Return (X, Y) of the center of cell containing provided text 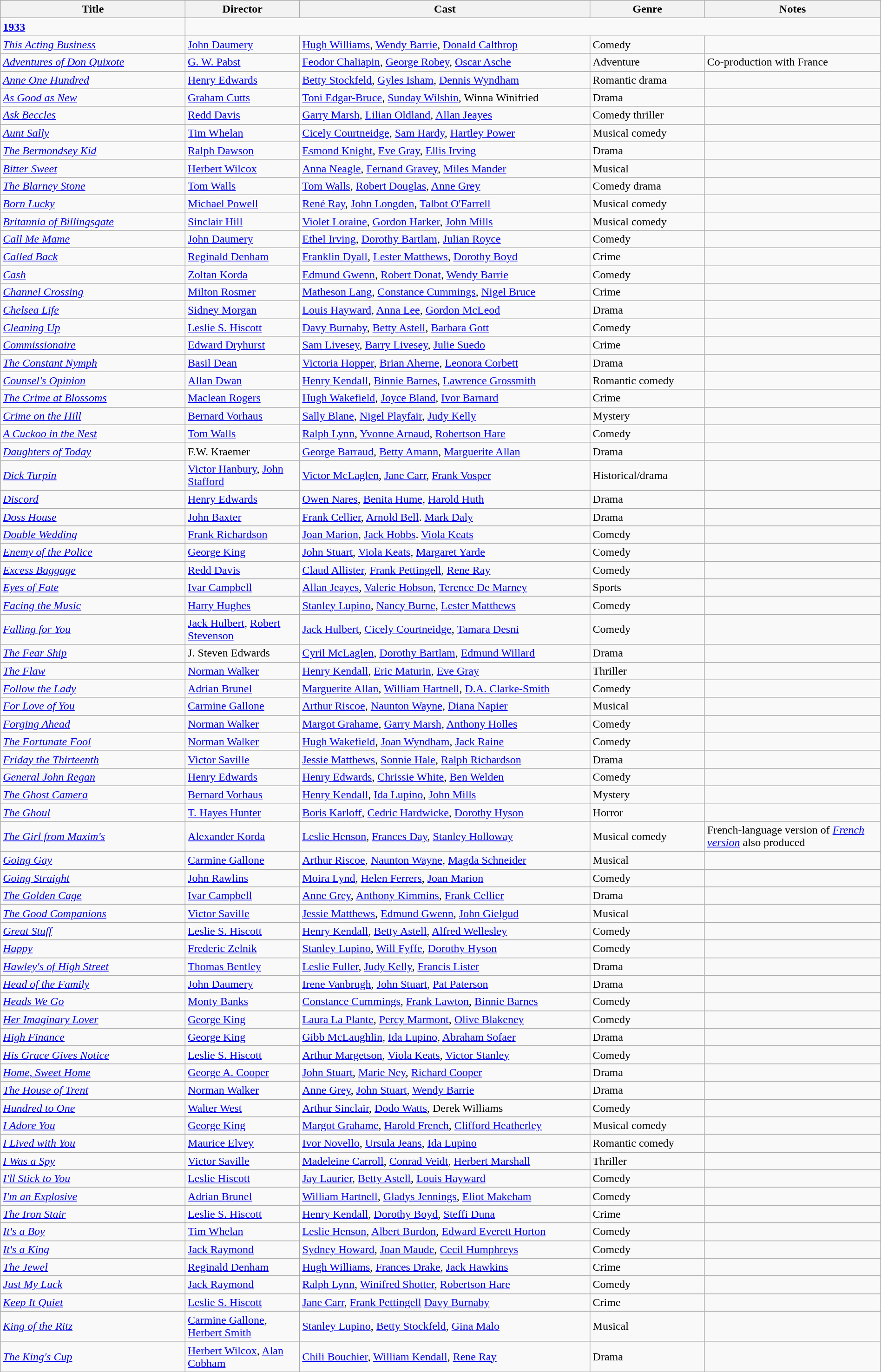
Jay Laurier, Betty Astell, Louis Hayward (445, 1179)
Sally Blane, Nigel Playfair, Judy Kelly (445, 416)
Bitter Sweet (93, 168)
Adventures of Don Quixote (93, 62)
The Crime at Blossoms (93, 398)
I Adore You (93, 1126)
Frederic Zelnik (243, 949)
Henry Edwards, Chrissie White, Ben Welden (445, 777)
Daughters of Today (93, 451)
Comedy drama (647, 186)
Maurice Elvey (243, 1143)
Hugh Wakefield, Joyce Bland, Ivor Barnard (445, 398)
Sydney Howard, Joan Maude, Cecil Humphreys (445, 1249)
Director (243, 9)
John Stuart, Viola Keats, Margaret Yarde (445, 552)
Herbert Wilcox (243, 168)
High Finance (93, 1037)
Esmond Knight, Eve Gray, Ellis Irving (445, 151)
Margot Grahame, Harold French, Clifford Heatherley (445, 1126)
Leslie Fuller, Judy Kelly, Francis Lister (445, 966)
Just My Luck (93, 1285)
Herbert Wilcox, Alan Cobham (243, 1357)
Franklin Dyall, Lester Matthews, Dorothy Boyd (445, 257)
Marguerite Allan, William Hartnell, D.A. Clarke-Smith (445, 689)
Friday the Thirteenth (93, 759)
Ask Beccles (93, 115)
George A. Cooper (243, 1072)
The Ghoul (93, 813)
Victor Hanbury, John Stafford (243, 475)
Doss House (93, 517)
The Ghost Camera (93, 794)
Hundred to One (93, 1108)
Maclean Rogers (243, 398)
It's a Boy (93, 1232)
Cicely Courtneidge, Sam Hardy, Hartley Power (445, 133)
Dick Turpin (93, 475)
Her Imaginary Lover (93, 1019)
Edmund Gwenn, Robert Donat, Wendy Barrie (445, 275)
Jessie Matthews, Sonnie Hale, Ralph Richardson (445, 759)
Comedy thriller (647, 115)
Henry Kendall, Dorothy Boyd, Steffi Duna (445, 1214)
Ralph Lynn, Yvonne Arnaud, Robertson Hare (445, 433)
Going Straight (93, 878)
Leslie Henson, Frances Day, Stanley Holloway (445, 836)
Victoria Hopper, Brian Aherne, Leonora Corbett (445, 363)
Called Back (93, 257)
Jessie Matthews, Edmund Gwenn, John Gielgud (445, 913)
Frank Cellier, Arnold Bell. Mark Daly (445, 517)
Follow the Lady (93, 689)
Gibb McLaughlin, Ida Lupino, Abraham Sofaer (445, 1037)
Henry Kendall, Binnie Barnes, Lawrence Grossmith (445, 381)
Great Stuff (93, 931)
G. W. Pabst (243, 62)
Falling for You (93, 629)
Chelsea Life (93, 310)
Arthur Sinclair, Dodo Watts, Derek Williams (445, 1108)
The Constant Nymph (93, 363)
His Grace Gives Notice (93, 1055)
Sports (647, 588)
Anna Neagle, Fernand Gravey, Miles Mander (445, 168)
Joan Marion, Jack Hobbs. Viola Keats (445, 535)
For Love of You (93, 706)
Anne Grey, John Stuart, Wendy Barrie (445, 1090)
As Good as New (93, 98)
Anne One Hundred (93, 80)
A Cuckoo in the Nest (93, 433)
Anne Grey, Anthony Kimmins, Frank Cellier (445, 896)
Home, Sweet Home (93, 1072)
Michael Powell (243, 204)
Margot Grahame, Garry Marsh, Anthony Holles (445, 724)
Madeleine Carroll, Conrad Veidt, Herbert Marshall (445, 1161)
Leslie Hiscott (243, 1179)
Keep It Quiet (93, 1302)
Facing the Music (93, 605)
Counsel's Opinion (93, 381)
Edward Dryhurst (243, 345)
René Ray, John Longden, Talbot O'Farrell (445, 204)
Going Gay (93, 860)
Cast (445, 9)
Eyes of Fate (93, 588)
Allan Dwan (243, 381)
The Golden Cage (93, 896)
Zoltan Korda (243, 275)
Henry Kendall, Eric Maturin, Eve Gray (445, 671)
Claud Allister, Frank Pettingell, Rene Ray (445, 570)
Toni Edgar-Bruce, Sunday Wilshin, Winna Winifried (445, 98)
Britannia of Billingsgate (93, 222)
John Rawlins (243, 878)
Matheson Lang, Constance Cummings, Nigel Bruce (445, 292)
Excess Baggage (93, 570)
John Baxter (243, 517)
The Girl from Maxim's (93, 836)
William Hartnell, Gladys Jennings, Eliot Makeham (445, 1196)
Chili Bouchier, William Kendall, Rene Ray (445, 1357)
Harry Hughes (243, 605)
Monty Banks (243, 1002)
Commissionaire (93, 345)
The Fortunate Fool (93, 742)
Forging Ahead (93, 724)
Ivor Novello, Ursula Jeans, Ida Lupino (445, 1143)
Arthur Riscoe, Naunton Wayne, Magda Schneider (445, 860)
F.W. Kraemer (243, 451)
Double Wedding (93, 535)
Walter West (243, 1108)
The Bermondsey Kid (93, 151)
Notes (793, 9)
Channel Crossing (93, 292)
The King's Cup (93, 1357)
Henry Kendall, Ida Lupino, John Mills (445, 794)
Irene Vanbrugh, John Stuart, Pat Paterson (445, 984)
The Iron Stair (93, 1214)
Head of the Family (93, 984)
Heads We Go (93, 1002)
I Was a Spy (93, 1161)
The Flaw (93, 671)
Stanley Lupino, Nancy Burne, Lester Matthews (445, 605)
Enemy of the Police (93, 552)
1933 (93, 27)
Alexander Korda (243, 836)
Jack Hulbert, Cicely Courtneidge, Tamara Desni (445, 629)
I Lived with You (93, 1143)
The Blarney Stone (93, 186)
Garry Marsh, Lilian Oldland, Allan Jeayes (445, 115)
George Barraud, Betty Amann, Marguerite Allan (445, 451)
It's a King (93, 1249)
Romantic drama (647, 80)
Genre (647, 9)
Ralph Dawson (243, 151)
Basil Dean (243, 363)
Sinclair Hill (243, 222)
Thomas Bentley (243, 966)
Crime on the Hill (93, 416)
Betty Stockfeld, Gyles Isham, Dennis Wyndham (445, 80)
Sam Livesey, Barry Livesey, Julie Suedo (445, 345)
Leslie Henson, Albert Burdon, Edward Everett Horton (445, 1232)
Hugh Williams, Wendy Barrie, Donald Calthrop (445, 45)
Hugh Williams, Frances Drake, Jack Hawkins (445, 1267)
Discord (93, 499)
French-language version of French version also produced (793, 836)
Constance Cummings, Frank Lawton, Binnie Barnes (445, 1002)
Allan Jeayes, Valerie Hobson, Terence De Marney (445, 588)
Jack Hulbert, Robert Stevenson (243, 629)
Hawley's of High Street (93, 966)
Jane Carr, Frank Pettingell Davy Burnaby (445, 1302)
John Stuart, Marie Ney, Richard Cooper (445, 1072)
Violet Loraine, Gordon Harker, John Mills (445, 222)
General John Regan (93, 777)
Adventure (647, 62)
Victor McLaglen, Jane Carr, Frank Vosper (445, 475)
Co-production with France (793, 62)
The Jewel (93, 1267)
Laura La Plante, Percy Marmont, Olive Blakeney (445, 1019)
Boris Karloff, Cedric Hardwicke, Dorothy Hyson (445, 813)
Happy (93, 949)
Call Me Mame (93, 239)
Cyril McLaglen, Dorothy Bartlam, Edmund Willard (445, 653)
King of the Ritz (93, 1326)
Feodor Chaliapin, George Robey, Oscar Asche (445, 62)
Born Lucky (93, 204)
Stanley Lupino, Betty Stockfeld, Gina Malo (445, 1326)
Milton Rosmer (243, 292)
Historical/drama (647, 475)
Ethel Irving, Dorothy Bartlam, Julian Royce (445, 239)
Sidney Morgan (243, 310)
Cleaning Up (93, 328)
I'm an Explosive (93, 1196)
Carmine Gallone, Herbert Smith (243, 1326)
Graham Cutts (243, 98)
The Fear Ship (93, 653)
Arthur Margetson, Viola Keats, Victor Stanley (445, 1055)
Louis Hayward, Anna Lee, Gordon McLeod (445, 310)
Hugh Wakefield, Joan Wyndham, Jack Raine (445, 742)
Cash (93, 275)
The House of Trent (93, 1090)
The Good Companions (93, 913)
Frank Richardson (243, 535)
Aunt Sally (93, 133)
J. Steven Edwards (243, 653)
Arthur Riscoe, Naunton Wayne, Diana Napier (445, 706)
Tom Walls, Robert Douglas, Anne Grey (445, 186)
Davy Burnaby, Betty Astell, Barbara Gott (445, 328)
Henry Kendall, Betty Astell, Alfred Wellesley (445, 931)
I'll Stick to You (93, 1179)
Title (93, 9)
Horror (647, 813)
Stanley Lupino, Will Fyffe, Dorothy Hyson (445, 949)
Ralph Lynn, Winifred Shotter, Robertson Hare (445, 1285)
T. Hayes Hunter (243, 813)
Moira Lynd, Helen Ferrers, Joan Marion (445, 878)
Owen Nares, Benita Hume, Harold Huth (445, 499)
This Acting Business (93, 45)
